Identify which cell holds the provided text, then report its [x, y] central coordinate. 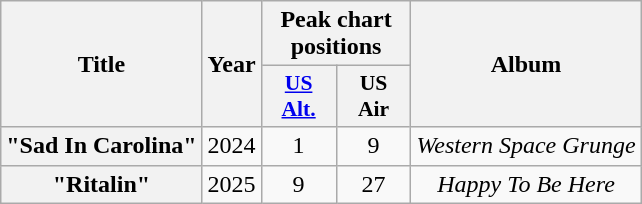
1 [298, 146]
"Ritalin" [102, 184]
"Sad In Carolina" [102, 146]
27 [374, 184]
Title [102, 64]
USAlt. [298, 96]
Happy To Be Here [526, 184]
Western Space Grunge [526, 146]
2025 [232, 184]
Album [526, 64]
Peak chart positions [336, 34]
USAir [374, 96]
Year [232, 64]
2024 [232, 146]
